Determine the (x, y) coordinate at the center of the cell enclosing the given text.  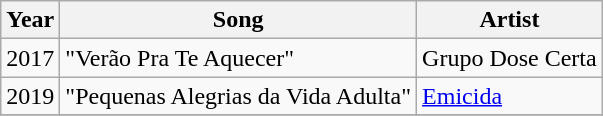
Year (30, 20)
"Verão Pra Te Aquecer" (238, 58)
Grupo Dose Certa (510, 58)
2017 (30, 58)
Song (238, 20)
Artist (510, 20)
Emicida (510, 96)
"Pequenas Alegrias da Vida Adulta" (238, 96)
2019 (30, 96)
